From the cell containing the given text, extract its center point as (X, Y) coordinate. 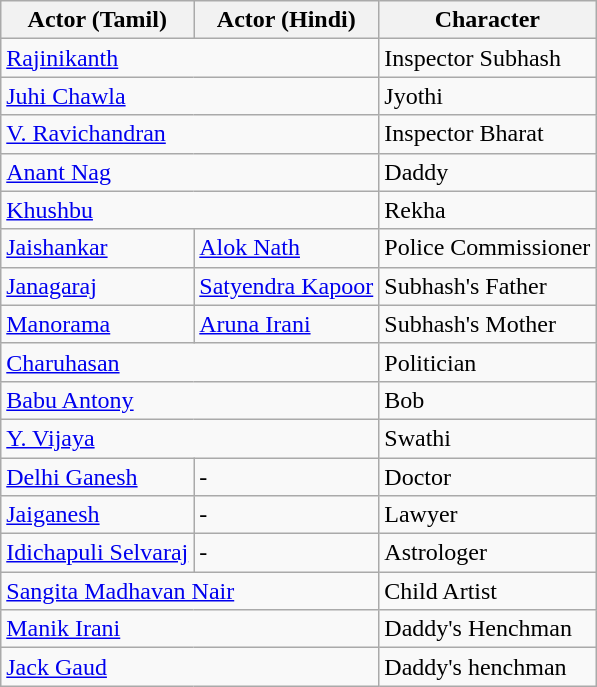
Sangita Madhavan Nair (190, 591)
Daddy's henchman (488, 667)
Actor (Hindi) (286, 20)
Jyothi (488, 96)
Manik Irani (190, 629)
Child Artist (488, 591)
Daddy (488, 172)
Inspector Subhash (488, 58)
Delhi Ganesh (98, 477)
Swathi (488, 438)
Jaishankar (98, 248)
Satyendra Kapoor (286, 286)
Politician (488, 362)
Inspector Bharat (488, 134)
Rekha (488, 210)
Manorama (98, 324)
Khushbu (190, 210)
Jack Gaud (190, 667)
Lawyer (488, 515)
Daddy's Henchman (488, 629)
Jaiganesh (98, 515)
Character (488, 20)
V. Ravichandran (190, 134)
Subhash's Father (488, 286)
Subhash's Mother (488, 324)
Y. Vijaya (190, 438)
Astrologer (488, 553)
Actor (Tamil) (98, 20)
Rajinikanth (190, 58)
Babu Antony (190, 400)
Bob (488, 400)
Charuhasan (190, 362)
Aruna Irani (286, 324)
Police Commissioner (488, 248)
Doctor (488, 477)
Alok Nath (286, 248)
Idichapuli Selvaraj (98, 553)
Janagaraj (98, 286)
Anant Nag (190, 172)
Juhi Chawla (190, 96)
